Output the [X, Y] coordinate of the center of the cell containing the given text.  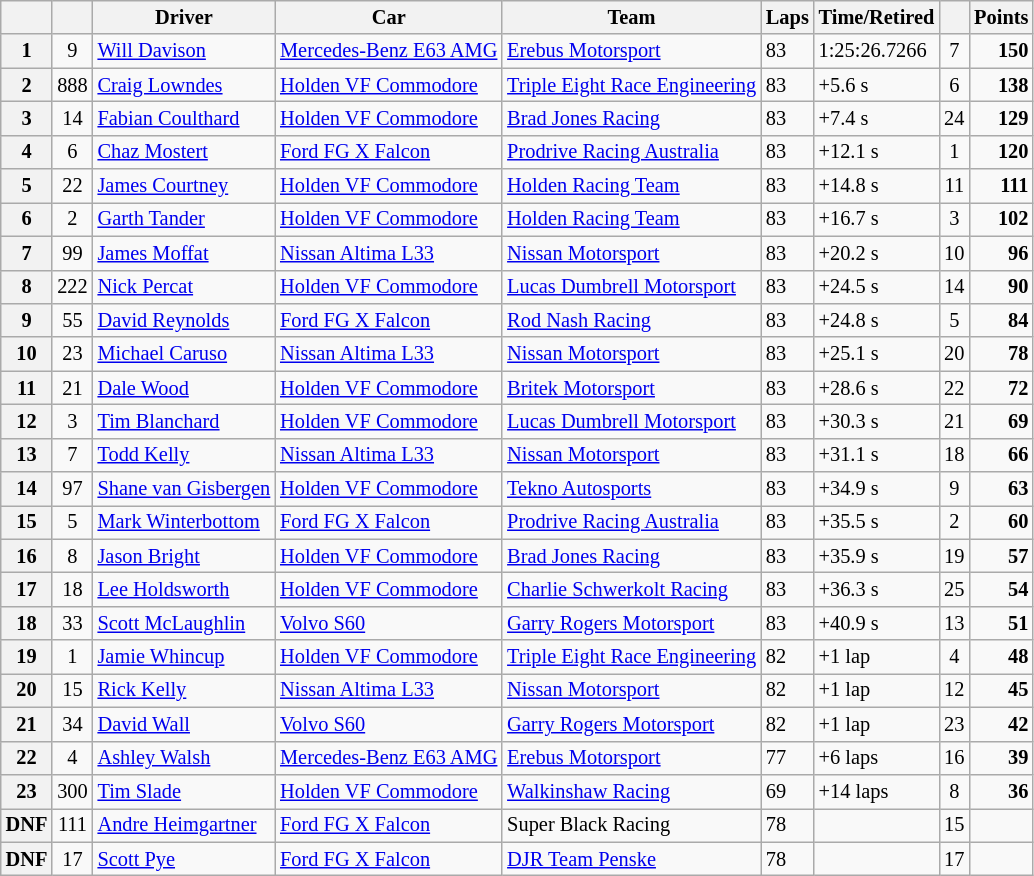
54 [1001, 589]
Tim Blanchard [184, 421]
39 [1001, 758]
888 [72, 85]
Laps [788, 17]
+16.7 s [877, 219]
Driver [184, 17]
+36.3 s [877, 589]
+20.2 s [877, 253]
+24.8 s [877, 320]
99 [72, 253]
Shane van Gisbergen [184, 489]
+24.5 s [877, 287]
Lee Holdsworth [184, 589]
Dale Wood [184, 388]
222 [72, 287]
48 [1001, 657]
David Reynolds [184, 320]
Car [388, 17]
34 [72, 724]
60 [1001, 522]
+12.1 s [877, 152]
+35.5 s [877, 522]
Walkinshaw Racing [632, 791]
+14.8 s [877, 186]
Mark Winterbottom [184, 522]
DJR Team Penske [632, 859]
Fabian Coulthard [184, 118]
55 [72, 320]
Nick Percat [184, 287]
+5.6 s [877, 85]
Charlie Schwerkolt Racing [632, 589]
138 [1001, 85]
+7.4 s [877, 118]
Andre Heimgartner [184, 825]
Chaz Mostert [184, 152]
+35.9 s [877, 556]
77 [788, 758]
25 [954, 589]
66 [1001, 455]
+14 laps [877, 791]
97 [72, 489]
150 [1001, 51]
Jamie Whincup [184, 657]
James Moffat [184, 253]
57 [1001, 556]
84 [1001, 320]
+31.1 s [877, 455]
Scott Pye [184, 859]
42 [1001, 724]
45 [1001, 690]
Todd Kelly [184, 455]
90 [1001, 287]
David Wall [184, 724]
300 [72, 791]
102 [1001, 219]
63 [1001, 489]
Rod Nash Racing [632, 320]
Garth Tander [184, 219]
+30.3 s [877, 421]
24 [954, 118]
Super Black Racing [632, 825]
Time/Retired [877, 17]
Britek Motorsport [632, 388]
Craig Lowndes [184, 85]
Points [1001, 17]
33 [72, 623]
51 [1001, 623]
+25.1 s [877, 354]
Tim Slade [184, 791]
+40.9 s [877, 623]
72 [1001, 388]
1:25:26.7266 [877, 51]
96 [1001, 253]
Tekno Autosports [632, 489]
+6 laps [877, 758]
Michael Caruso [184, 354]
36 [1001, 791]
Jason Bright [184, 556]
120 [1001, 152]
Team [632, 17]
+28.6 s [877, 388]
Scott McLaughlin [184, 623]
Rick Kelly [184, 690]
James Courtney [184, 186]
129 [1001, 118]
+34.9 s [877, 489]
Ashley Walsh [184, 758]
Will Davison [184, 51]
